Pinpoint the cell where the given text exists, returning its [x, y] midpoint coordinate. 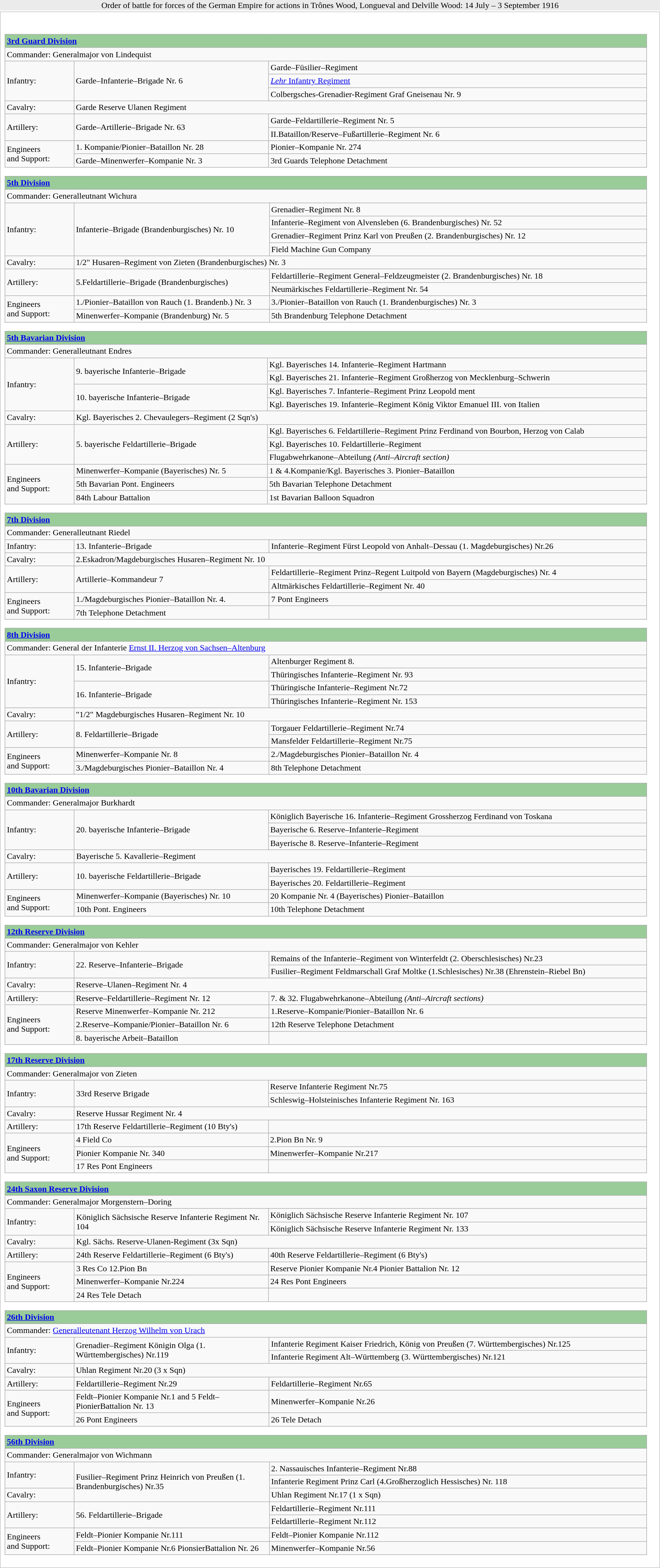
20. bayerische Infanterie–Brigade [171, 830]
24th Reserve Feldartillerie–Regiment (6 Bty's) [171, 1255]
26 Pont Engineers [172, 1420]
Order of battle for forces of the German Empire for actions in Trônes Wood, Longueval and Delville Wood: 14 July – 3 September 1916 [330, 5]
1. Kompanie/Pionier–Bataillon Nr. 28 [171, 147]
2.Eskadron/Magdeburgisches Husaren–Regiment Nr. 10 [360, 559]
40th Reserve Feldartillerie–Regiment (6 Bty's) [457, 1255]
22. Reserve–Infanterie–Brigade [171, 965]
24 Res Tele Detach [171, 1295]
Artillerie–Kommandeur 7 [172, 579]
Infanterie Regiment Alt–Württemberg (3. Württembergisches) Nr.121 [458, 1357]
Commander: Generalmajor von Zieten [326, 1073]
Torgauer Feldartillerie–Regiment Nr.74 [457, 728]
17th Reserve Division [326, 1060]
"1/2" Magdeburgisches Husaren–Regiment Nr. 10 [360, 714]
1./Pionier–Bataillon von Rauch (1. Brandenb.) Nr. 3 [172, 302]
Schleswig–Holsteinisches Infanterie Regiment Nr. 163 [457, 1100]
10th Bavarian Division [326, 790]
Garde–Füsilier–Regiment [457, 67]
Bayerische 6. Reserve–Infanterie–Regiment [457, 830]
12th Reserve Telephone Detachment [458, 1025]
Garde Reserve Ulanen Regiment [360, 108]
5. bayerische Feldartillerie–Brigade [170, 444]
12th Reserve Division [326, 932]
Reserve Pionier Kompanie Nr.4 Pionier Battalion Nr. 12 [457, 1268]
3./Pionier–Bataillon von Rauch (1. Brandenburgisches) Nr. 3 [458, 302]
24 Res Pont Engineers [457, 1282]
17th Reserve Feldartillerie–Regiment (10 Bty's) [171, 1127]
Reserve Minenwerfer–Kompanie Nr. 212 [171, 1011]
16. Infanterie–Brigade [172, 694]
Neumärkisches Feldartillerie–Regiment Nr. 54 [458, 289]
1/2" Husaren–Regiment von Zieten (Brandenburgisches) Nr. 3 [360, 263]
Kgl. Bayerisches 2. Chevaulegers–Regiment (2 Sqn's) [360, 418]
8. bayerische Arbeit–Bataillon [171, 1038]
Infanterie–Regiment von Alvensleben (6. Brandenburgisches) Nr. 52 [458, 223]
Infanterie Regiment Kaiser Friedrich, König von Preußen (7. Württembergisches) Nr.125 [458, 1344]
5th Bavarian Pont. Engineers [170, 484]
Fusilier–Regiment Feldmarschall Graf Moltke (1.Schlesisches) Nr.38 (Ehrenstein–Riebel Bn) [458, 971]
10. bayerische Feldartillerie–Brigade [171, 876]
24th Saxon Reserve Division [326, 1188]
Bayerische 5. Kavallerie–Regiment [360, 856]
Thüringische Infanterie–Regiment Nr.72 [457, 688]
Feldartillerie–Regiment Nr.112 [458, 1522]
Minenwerfer–Kompanie Nr.217 [457, 1153]
Bayerisches 19. Feldartillerie–Regiment [457, 869]
Minenwerfer–Kompanie Nr.224 [171, 1282]
Lehr Infantry Regiment [457, 81]
17 Res Pont Engineers [171, 1166]
Infanterie–Regiment Fürst Leopold von Anhalt–Dessau (1. Magdeburgisches) Nr.26 [458, 546]
5.Feldartillerie–Brigade (Brandenburgisches) [172, 282]
3rd Guards Telephone Detachment [457, 161]
Minenwerfer–Kompanie Nr.26 [458, 1401]
Feldartillerie–Regiment Nr.111 [458, 1508]
8th Telephone Detachment [457, 768]
Commander: Generalmajor von Wichmann [326, 1455]
3rd Guard Division [326, 41]
10. bayerische Infanterie–Brigade [170, 398]
3 Res Co 12.Pion Bn [171, 1268]
10th Pont. Engineers [171, 910]
Feldt–Pionier Kompanie Nr.1 and 5 Feldt–PionierBattalion Nr. 13 [172, 1401]
Minenwerfer–Kompanie Nr. 8 [172, 754]
Infanterie–Brigade (Brandenburgisches) Nr. 10 [172, 229]
Garde–Feldartillerie–Regiment Nr. 5 [457, 121]
13. Infanterie–Brigade [172, 546]
5th Division [326, 183]
Reserve–Ulanen–Regiment Nr. 4 [360, 985]
7. & 32. Flugabwehrkanone–Abteilung (Anti–Aircraft sections) [458, 998]
5th Bavarian Division [326, 338]
9. bayerische Infanterie–Brigade [170, 371]
56th Division [326, 1442]
5th Brandenburg Telephone Detachment [458, 316]
Feldartillerie–Regiment Nr.65 [458, 1384]
Bayerisches 20. Feldartillerie–Regiment [457, 883]
Königlich Sächsische Reserve Infanterie Regiment Nr. 133 [457, 1229]
1.Reserve–Kompanie/Pionier–Bataillon Nr. 6 [458, 1011]
Commander: Generalleutnant Endres [326, 351]
10th Telephone Detachment [457, 910]
Remains of the Infanterie–Regiment von Winterfeldt (2. Oberschlesisches) Nr.23 [458, 958]
Infanterie Regiment Prinz Carl (4.Großherzoglich Hessisches) Nr. 118 [458, 1482]
8. Feldartillerie–Brigade [172, 734]
Thüringisches Infanterie–Regiment Nr. 153 [457, 701]
Kgl. Bayerisches 6. Feldartillerie–Regiment Prinz Ferdinand von Bourbon, Herzog von Calab [457, 431]
Garde–Minenwerfer–Kompanie Nr. 3 [171, 161]
Pionier–Kompanie Nr. 274 [457, 147]
2.Pion Bn Nr. 9 [457, 1140]
Commander: Generalmajor Burkhardt [326, 803]
3./Magdeburgisches Pionier–Bataillon Nr. 4 [172, 768]
Bayerische 8. Reserve–Infanterie–Regiment [457, 843]
Commander: Generalmajor von Lindequist [326, 54]
Commander: Generalmajor von Kehler [326, 945]
Commander: Generalleutnant Riedel [326, 533]
Pionier Kompanie Nr. 340 [171, 1153]
Feldt–Pionier Kompanie Nr.112 [458, 1535]
Minenwerfer–Kompanie (Bayerisches) Nr. 5 [170, 471]
Königlich Sächsische Reserve Infanterie Regiment Nr. 107 [457, 1215]
33rd Reserve Brigade [171, 1093]
26th Division [326, 1317]
4 Field Co [171, 1140]
Kgl. Bayerisches 21. Infanterie–Regiment Großherzog von Mecklenburg–Schwerin [457, 378]
Grenadier–Regiment Nr. 8 [458, 209]
7 Pont Engineers [458, 599]
Kgl. Bayerisches 19. Infanterie–Regiment König Viktor Emanuel III. von Italien [457, 404]
Fusilier–Regiment Prinz Heinrich von Preußen (1. Brandenburgisches) Nr.35 [172, 1481]
Königlich Bayerische 16. Infanterie–Regiment Grossherzog Ferdinand von Toskana [457, 816]
Feldartillerie–Regiment Prinz–Regent Luitpold von Bayern (Magdeburgisches) Nr. 4 [458, 573]
Commander: General der Infanterie Ernst II. Herzog von Sachsen–Altenburg [326, 648]
Commander: Generalmajor Morgenstern–Doring [326, 1202]
Kgl. Bayerisches 10. Feldartillerie–Regiment [457, 444]
Flugabwehrkanone–Abteilung (Anti–Aircraft section) [457, 457]
7th Division [326, 520]
Field Machine Gun Company [458, 249]
Feldartillerie–Regiment Nr.29 [172, 1384]
2./Magdeburgisches Pionier–Bataillon Nr. 4 [457, 754]
Königlich Sächsische Reserve Infanterie Regiment Nr. 104 [171, 1222]
1 & 4.Kompanie/Kgl. Bayerisches 3. Pionier–Bataillon [457, 471]
Altmärkisches Feldartillerie–Regiment Nr. 40 [458, 586]
Kgl. Sächs. Reserve-Ulanen-Regiment (3x Sqn) [360, 1242]
Feldartillerie–Regiment General–Feldzeugmeister (2. Brandenburgisches) Nr. 18 [458, 276]
1./Magdeburgisches Pionier–Bataillon Nr. 4. [172, 599]
2. Nassauisches Infanterie–Regiment Nr.88 [458, 1468]
2.Reserve–Kompanie/Pionier–Bataillon Nr. 6 [171, 1025]
8th Division [326, 635]
1st Bavarian Balloon Squadron [457, 497]
Altenburger Regiment 8. [457, 661]
Uhlan Regiment Nr.17 (1 x Sqn) [458, 1495]
Commander: Generalleutenant Herzog Wilhelm von Urach [326, 1330]
Reserve–Feldartillerie–Regiment Nr. 12 [171, 998]
Garde–Infanterie–Brigade Nr. 6 [171, 81]
Minenwerfer–Kompanie (Brandenburg) Nr. 5 [172, 316]
20 Kompanie Nr. 4 (Bayerisches) Pionier–Bataillon [457, 896]
7th Telephone Detachment [172, 612]
Feldt–Pionier Kompanie Nr.111 [172, 1535]
Thüringisches Infanterie–Regiment Nr. 93 [457, 675]
Mansfelder Feldartillerie–Regiment Nr.75 [457, 741]
Grenadier–Regiment Prinz Karl von Preußen (2. Brandenburgisches) Nr. 12 [458, 236]
Garde–Artillerie–Brigade Nr. 63 [171, 127]
Kgl. Bayerisches 7. Infanterie–Regiment Prinz Leopold ment [457, 391]
15. Infanterie–Brigade [172, 668]
Feldt–Pionier Kompanie Nr.6 PionsierBattalion Nr. 26 [172, 1548]
II.Bataillon/Reserve–Fußartillerie–Regiment Nr. 6 [457, 134]
Commander: Generalleutnant Wichura [326, 196]
Colbergsches-Grenadier-Regiment Graf Gneisenau Nr. 9 [457, 94]
5th Bavarian Telephone Detachment [457, 484]
Grenadier–Regiment Königin Olga (1. Württembergisches) Nr.119 [172, 1350]
Minenwerfer–Kompanie (Bayerisches) Nr. 10 [171, 896]
Kgl. Bayerisches 14. Infanterie–Regiment Hartmann [457, 365]
56. Feldartillerie–Brigade [172, 1515]
26 Tele Detach [458, 1420]
Reserve Infanterie Regiment Nr.75 [457, 1087]
Uhlan Regiment Nr.20 (3 x Sqn) [360, 1370]
Reserve Hussar Regiment Nr. 4 [360, 1113]
Minenwerfer–Kompanie Nr.56 [458, 1548]
84th Labour Battalion [170, 497]
